Find where the given text appears and provide that cell's center as (x, y) coordinate. 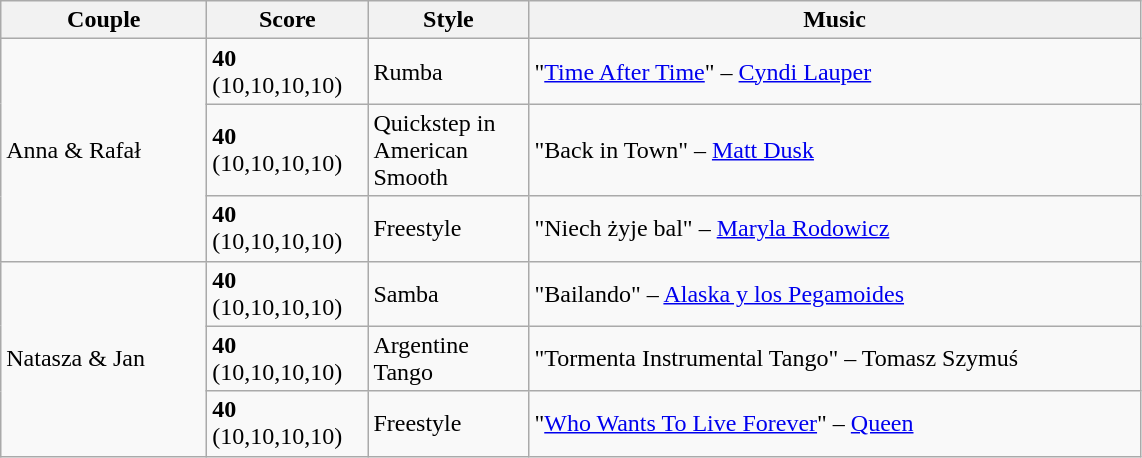
"Back in Town" – Matt Dusk (834, 150)
Samba (448, 294)
Music (834, 20)
Natasza & Jan (104, 358)
Style (448, 20)
Score (288, 20)
Couple (104, 20)
"Who Wants To Live Forever" – Queen (834, 424)
"Time After Time" – Cyndi Lauper (834, 72)
Anna & Rafał (104, 150)
Quickstep in American Smooth (448, 150)
"Bailando" – Alaska y los Pegamoides (834, 294)
"Tormenta Instrumental Tango" – Tomasz Szymuś (834, 358)
"Niech żyje bal" – Maryla Rodowicz (834, 228)
Rumba (448, 72)
Argentine Tango (448, 358)
